Identify which cell holds the provided text, then report its (x, y) central coordinate. 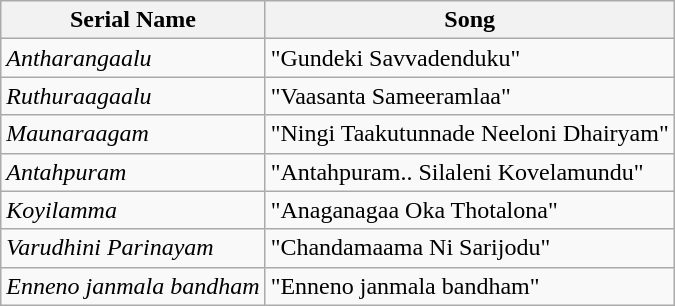
Maunaraagam (133, 134)
"Vaasanta Sameeramlaa" (470, 96)
"Ningi Taakutunnade Neeloni Dhairyam" (470, 134)
"Anaganagaa Oka Thotalona" (470, 210)
"Enneno janmala bandham" (470, 286)
Varudhini Parinayam (133, 248)
Antahpuram (133, 172)
"Antahpuram.. Silaleni Kovelamundu" (470, 172)
"Chandamaama Ni Sarijodu" (470, 248)
Ruthuraagaalu (133, 96)
Song (470, 20)
Serial Name (133, 20)
Koyilamma (133, 210)
"Gundeki Savvadenduku" (470, 58)
Enneno janmala bandham (133, 286)
Antharangaalu (133, 58)
